From the cell containing the given text, extract its center point as [x, y] coordinate. 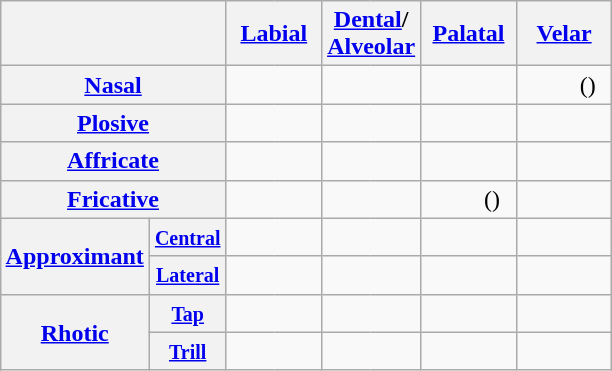
Central [188, 237]
Palatal [469, 34]
Affricate [113, 161]
Dental/Alveolar [372, 34]
Plosive [113, 123]
Tap [188, 313]
Fricative [113, 199]
Lateral [188, 275]
Labial [274, 34]
Nasal [113, 85]
Trill [188, 351]
Velar [564, 34]
Approximant [74, 256]
Rhotic [74, 332]
